Return the (X, Y) coordinate for the center point of the cell that contains the specified text.  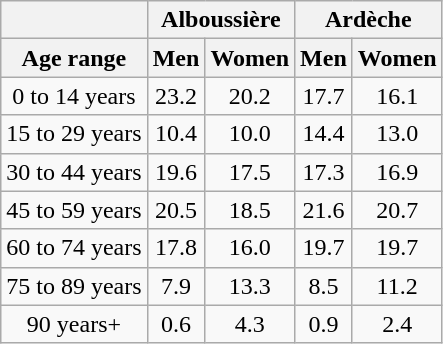
11.2 (397, 286)
30 to 44 years (74, 172)
Ardèche (368, 20)
0.9 (324, 324)
10.4 (176, 134)
10.0 (250, 134)
19.6 (176, 172)
16.1 (397, 96)
14.4 (324, 134)
13.3 (250, 286)
60 to 74 years (74, 248)
20.2 (250, 96)
45 to 59 years (74, 210)
0 to 14 years (74, 96)
2.4 (397, 324)
17.3 (324, 172)
20.5 (176, 210)
75 to 89 years (74, 286)
Alboussière (220, 20)
13.0 (397, 134)
0.6 (176, 324)
17.7 (324, 96)
7.9 (176, 286)
17.5 (250, 172)
15 to 29 years (74, 134)
21.6 (324, 210)
16.9 (397, 172)
90 years+ (74, 324)
8.5 (324, 286)
Age range (74, 58)
4.3 (250, 324)
16.0 (250, 248)
23.2 (176, 96)
18.5 (250, 210)
17.8 (176, 248)
20.7 (397, 210)
